For the text-containing cell, return its midpoint in (X, Y) coordinate format. 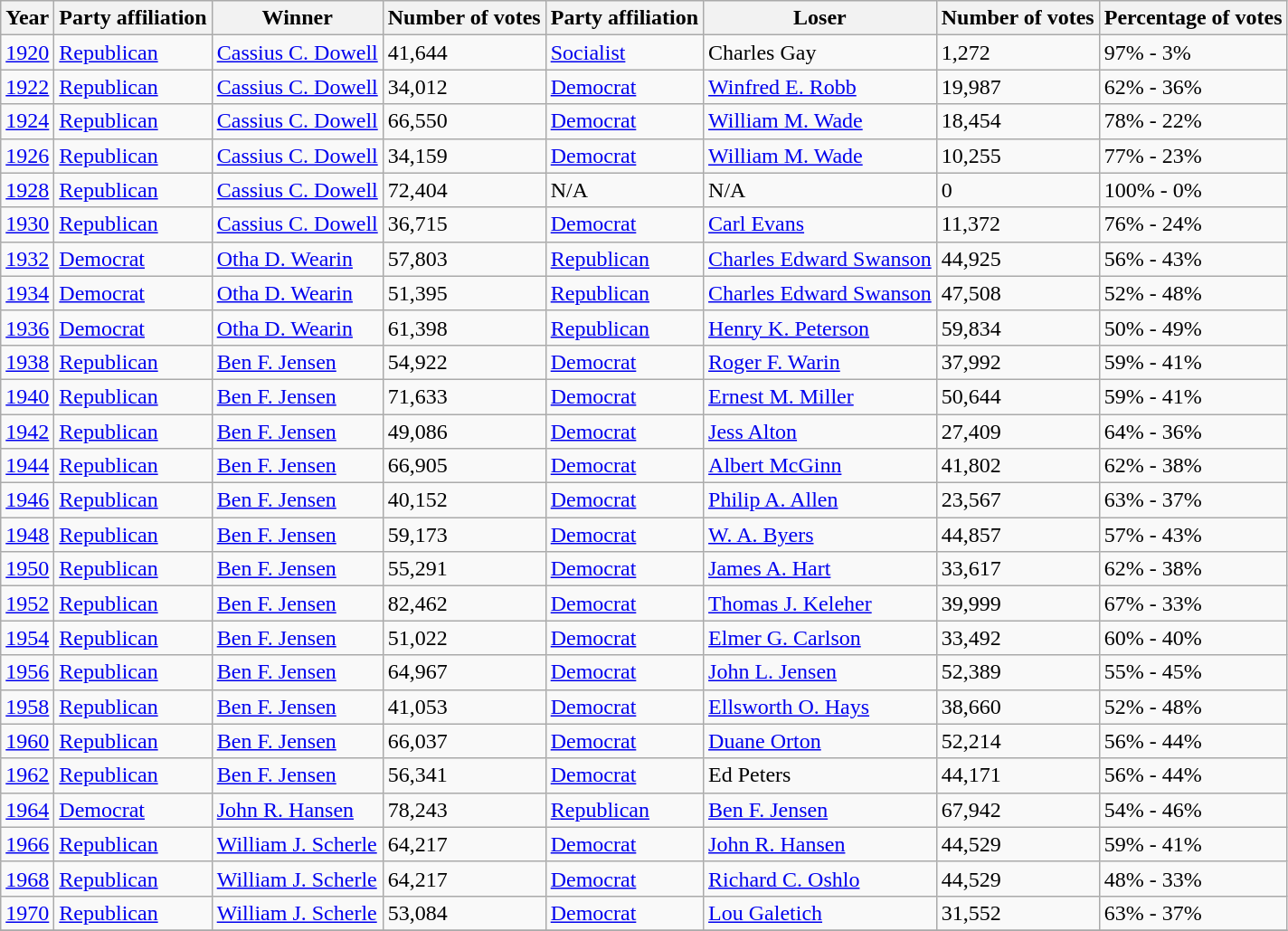
51,395 (464, 293)
37,992 (1018, 362)
Socialist (624, 52)
1946 (27, 500)
1970 (27, 913)
64% - 36% (1193, 432)
1920 (27, 52)
64,967 (464, 672)
59,834 (1018, 328)
1922 (27, 87)
19,987 (1018, 87)
39,999 (1018, 603)
Charles Gay (820, 52)
Elmer G. Carlson (820, 638)
1958 (27, 707)
76% - 24% (1193, 224)
1944 (27, 466)
77% - 23% (1193, 156)
Carl Evans (820, 224)
1926 (27, 156)
54,922 (464, 362)
52,389 (1018, 672)
John L. Jensen (820, 672)
53,084 (464, 913)
50% - 49% (1193, 328)
Year (27, 18)
72,404 (464, 190)
1954 (27, 638)
1956 (27, 672)
1968 (27, 879)
18,454 (1018, 121)
33,492 (1018, 638)
James A. Hart (820, 569)
1952 (27, 603)
48% - 33% (1193, 879)
31,552 (1018, 913)
Ellsworth O. Hays (820, 707)
38,660 (1018, 707)
1964 (27, 810)
66,550 (464, 121)
49,086 (464, 432)
1960 (27, 741)
34,012 (464, 87)
60% - 40% (1193, 638)
Duane Orton (820, 741)
Henry K. Peterson (820, 328)
97% - 3% (1193, 52)
78,243 (464, 810)
1950 (27, 569)
54% - 46% (1193, 810)
67,942 (1018, 810)
51,022 (464, 638)
Philip A. Allen (820, 500)
1930 (27, 224)
56,341 (464, 775)
82,462 (464, 603)
10,255 (1018, 156)
59,173 (464, 535)
40,152 (464, 500)
1936 (27, 328)
44,857 (1018, 535)
W. A. Byers (820, 535)
1934 (27, 293)
78% - 22% (1193, 121)
50,644 (1018, 396)
66,905 (464, 466)
Roger F. Warin (820, 362)
34,159 (464, 156)
Ed Peters (820, 775)
55,291 (464, 569)
1948 (27, 535)
27,409 (1018, 432)
Winfred E. Robb (820, 87)
67% - 33% (1193, 603)
71,633 (464, 396)
1942 (27, 432)
1,272 (1018, 52)
55% - 45% (1193, 672)
Albert McGinn (820, 466)
1928 (27, 190)
62% - 36% (1193, 87)
Loser (820, 18)
33,617 (1018, 569)
52,214 (1018, 741)
1966 (27, 844)
57% - 43% (1193, 535)
56% - 43% (1193, 259)
1932 (27, 259)
11,372 (1018, 224)
1938 (27, 362)
41,053 (464, 707)
41,644 (464, 52)
44,925 (1018, 259)
57,803 (464, 259)
23,567 (1018, 500)
100% - 0% (1193, 190)
Richard C. Oshlo (820, 879)
61,398 (464, 328)
Thomas J. Keleher (820, 603)
Lou Galetich (820, 913)
1940 (27, 396)
1962 (27, 775)
1924 (27, 121)
47,508 (1018, 293)
41,802 (1018, 466)
66,037 (464, 741)
Percentage of votes (1193, 18)
44,171 (1018, 775)
Winner (297, 18)
0 (1018, 190)
36,715 (464, 224)
Ernest M. Miller (820, 396)
Jess Alton (820, 432)
